Pinpoint the cell where the given text exists, returning its (X, Y) midpoint coordinate. 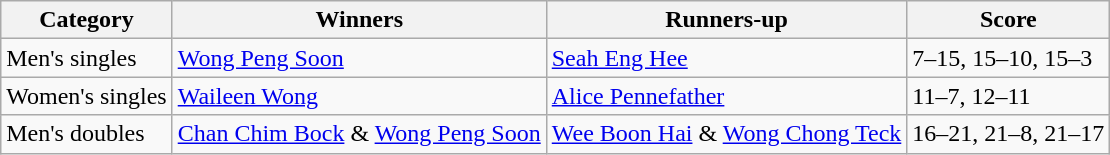
Category (86, 20)
Chan Chim Bock & Wong Peng Soon (359, 134)
Men's singles (86, 58)
Waileen Wong (359, 96)
Seah Eng Hee (726, 58)
Women's singles (86, 96)
11–7, 12–11 (1008, 96)
Wong Peng Soon (359, 58)
Wee Boon Hai & Wong Chong Teck (726, 134)
Runners-up (726, 20)
Score (1008, 20)
Alice Pennefather (726, 96)
Men's doubles (86, 134)
16–21, 21–8, 21–17 (1008, 134)
7–15, 15–10, 15–3 (1008, 58)
Winners (359, 20)
